Return the (x, y) coordinate for the center point of the cell that contains the specified text.  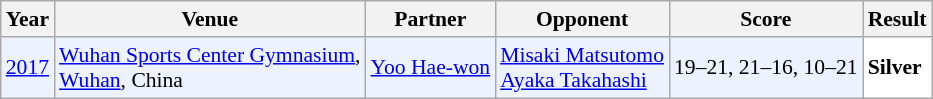
Yoo Hae-won (431, 68)
Opponent (582, 19)
Silver (898, 68)
Score (766, 19)
Result (898, 19)
Year (28, 19)
19–21, 21–16, 10–21 (766, 68)
2017 (28, 68)
Partner (431, 19)
Venue (210, 19)
Misaki Matsutomo Ayaka Takahashi (582, 68)
Wuhan Sports Center Gymnasium,Wuhan, China (210, 68)
